Find where the given text appears and provide that cell's center as [x, y] coordinate. 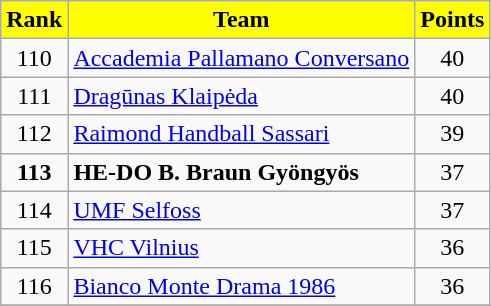
Rank [34, 20]
116 [34, 286]
UMF Selfoss [242, 210]
Bianco Monte Drama 1986 [242, 286]
Raimond Handball Sassari [242, 134]
112 [34, 134]
110 [34, 58]
Points [452, 20]
Team [242, 20]
111 [34, 96]
113 [34, 172]
VHC Vilnius [242, 248]
114 [34, 210]
Accademia Pallamano Conversano [242, 58]
HE-DO B. Braun Gyöngyös [242, 172]
Dragūnas Klaipėda [242, 96]
39 [452, 134]
115 [34, 248]
